Return [X, Y] of the center of cell containing provided text 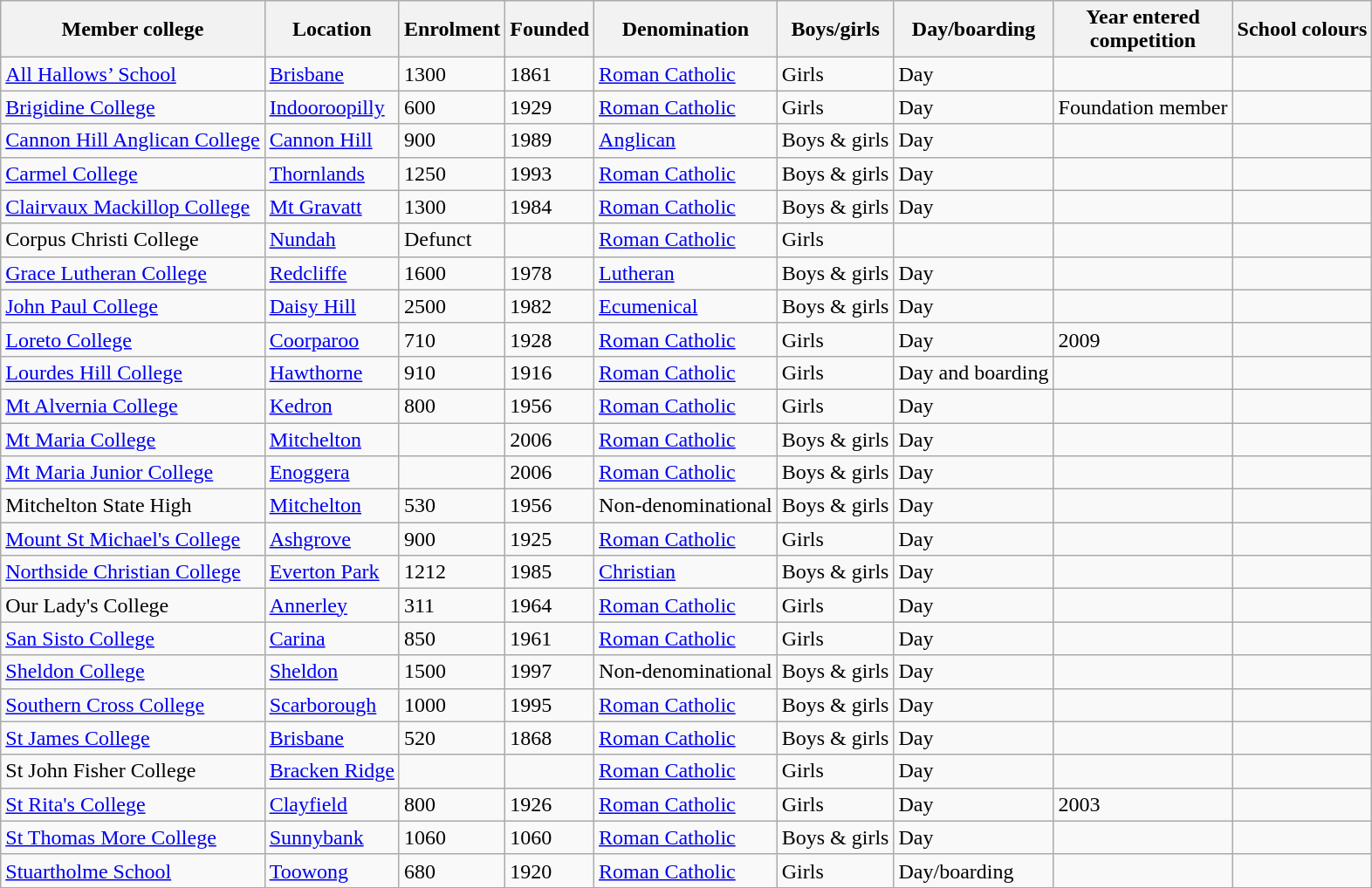
Coorparoo [332, 339]
Clayfield [332, 804]
Member college [133, 30]
Mitchelton State High [133, 506]
Northside Christian College [133, 572]
St James College [133, 738]
Mt Alvernia College [133, 406]
Ecumenical [686, 306]
850 [452, 639]
1989 [550, 140]
Mt Maria College [133, 439]
St Rita's College [133, 804]
Defunct [452, 240]
2009 [1143, 339]
Boys/girls [835, 30]
1500 [452, 672]
1920 [550, 871]
Toowong [332, 871]
Kedron [332, 406]
Southern Cross College [133, 705]
Grace Lutheran College [133, 273]
1929 [550, 107]
710 [452, 339]
2003 [1143, 804]
1926 [550, 804]
1250 [452, 174]
All Hallows’ School [133, 74]
600 [452, 107]
Anglican [686, 140]
Corpus Christi College [133, 240]
Our Lady's College [133, 605]
Annerley [332, 605]
Foundation member [1143, 107]
1984 [550, 207]
Redcliffe [332, 273]
Scarborough [332, 705]
Thornlands [332, 174]
Cannon Hill Anglican College [133, 140]
Sunnybank [332, 837]
Enoggera [332, 473]
1997 [550, 672]
910 [452, 372]
Mount St Michael's College [133, 539]
Cannon Hill [332, 140]
530 [452, 506]
1916 [550, 372]
Sheldon [332, 672]
St John Fisher College [133, 771]
Carina [332, 639]
1928 [550, 339]
Christian [686, 572]
1925 [550, 539]
1868 [550, 738]
680 [452, 871]
520 [452, 738]
St Thomas More College [133, 837]
Clairvaux Mackillop College [133, 207]
Denomination [686, 30]
1861 [550, 74]
Mt Maria Junior College [133, 473]
1600 [452, 273]
1978 [550, 273]
Location [332, 30]
1982 [550, 306]
1212 [452, 572]
Founded [550, 30]
1993 [550, 174]
Nundah [332, 240]
2500 [452, 306]
Ashgrove [332, 539]
1964 [550, 605]
Daisy Hill [332, 306]
Everton Park [332, 572]
Sheldon College [133, 672]
Loreto College [133, 339]
Bracken Ridge [332, 771]
San Sisto College [133, 639]
Hawthorne [332, 372]
Day and boarding [974, 372]
1995 [550, 705]
School colours [1302, 30]
Enrolment [452, 30]
1961 [550, 639]
Lourdes Hill College [133, 372]
Year enteredcompetition [1143, 30]
Brigidine College [133, 107]
Stuartholme School [133, 871]
Mt Gravatt [332, 207]
1000 [452, 705]
Indooroopilly [332, 107]
Lutheran [686, 273]
1985 [550, 572]
311 [452, 605]
Carmel College [133, 174]
John Paul College [133, 306]
